Detect which cell encompasses the target text, then output its [X, Y] center coordinate. 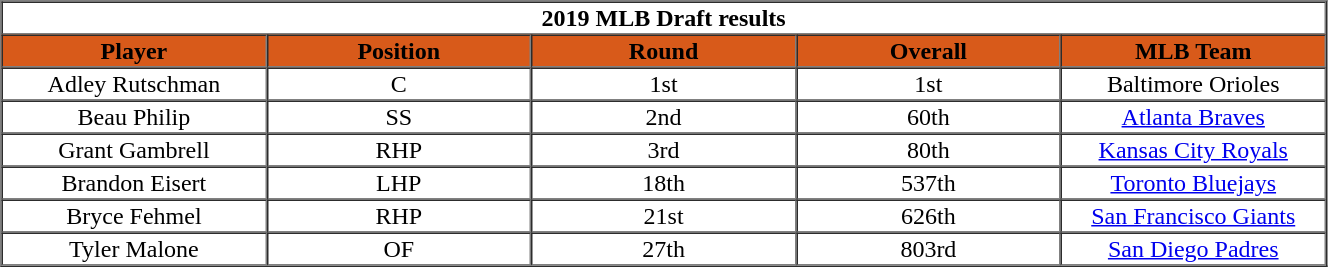
OF [398, 248]
Atlanta Braves [1194, 116]
Round [664, 50]
Adley Rutschman [134, 84]
Player [134, 50]
3rd [664, 150]
SS [398, 116]
LHP [398, 182]
Toronto Bluejays [1194, 182]
80th [928, 150]
18th [664, 182]
Baltimore Orioles [1194, 84]
803rd [928, 248]
San Francisco Giants [1194, 216]
2019 MLB Draft results [664, 18]
537th [928, 182]
Brandon Eisert [134, 182]
Beau Philip [134, 116]
Bryce Fehmel [134, 216]
Kansas City Royals [1194, 150]
San Diego Padres [1194, 248]
Tyler Malone [134, 248]
Grant Gambrell [134, 150]
Position [398, 50]
27th [664, 248]
MLB Team [1194, 50]
626th [928, 216]
C [398, 84]
2nd [664, 116]
60th [928, 116]
21st [664, 216]
Overall [928, 50]
